Scan for the cell matching the given text and deliver its [X, Y] coordinate at center. 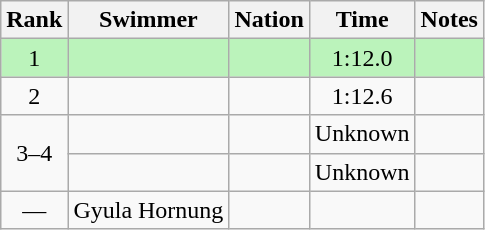
Rank [34, 20]
1 [34, 58]
Swimmer [148, 20]
Time [362, 20]
Gyula Hornung [148, 210]
Nation [269, 20]
— [34, 210]
Notes [449, 20]
3–4 [34, 153]
2 [34, 96]
1:12.6 [362, 96]
1:12.0 [362, 58]
